From the cell containing the given text, extract its center point as (x, y) coordinate. 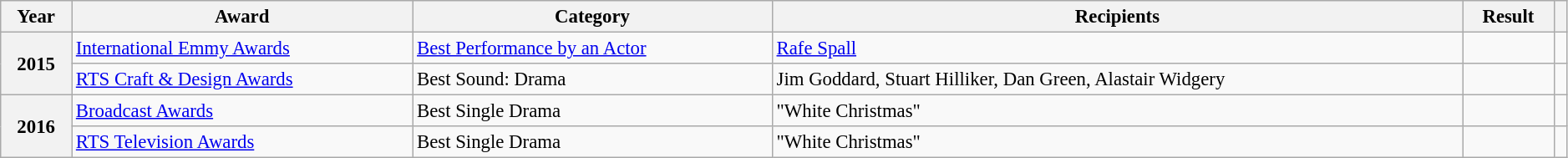
Rafe Spall (1117, 48)
Broadcast Awards (242, 111)
Year (37, 17)
Jim Goddard, Stuart Hilliker, Dan Green, Alastair Widgery (1117, 79)
2016 (37, 127)
Recipients (1117, 17)
Award (242, 17)
RTS Television Awards (242, 142)
Category (593, 17)
Best Performance by an Actor (593, 48)
2015 (37, 64)
Result (1509, 17)
International Emmy Awards (242, 48)
RTS Craft & Design Awards (242, 79)
Best Sound: Drama (593, 79)
